Capture the cell that displays the provided text and extract its (x, y) central coordinate. 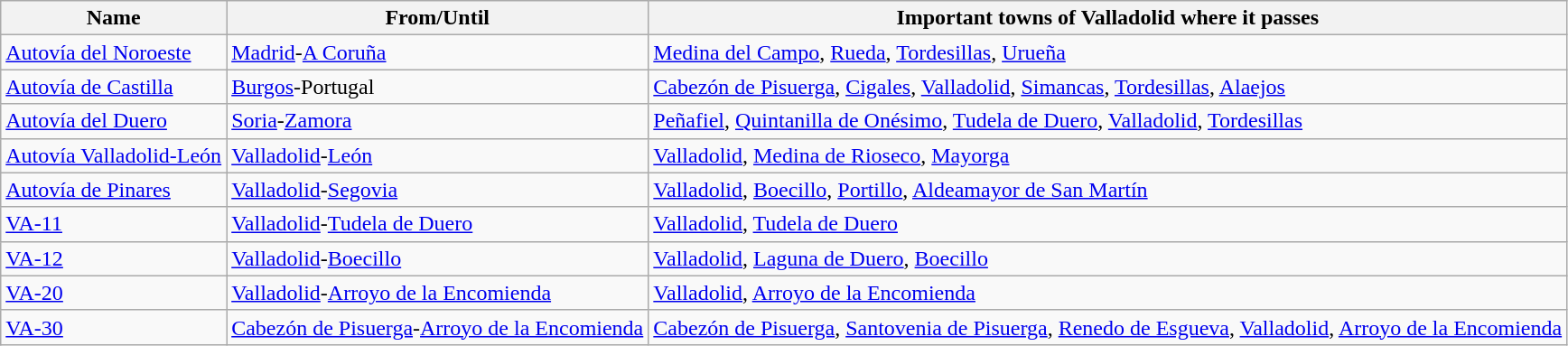
Name (114, 18)
VA-20 (114, 293)
Valladolid, Laguna de Duero, Boecillo (1107, 258)
Medina del Campo, Rueda, Tordesillas, Urueña (1107, 52)
Valladolid, Tudela de Duero (1107, 224)
Valladolid-Arroyo de la Encomienda (437, 293)
Cabezón de Pisuerga-Arroyo de la Encomienda (437, 327)
Valladolid-Boecillo (437, 258)
Valladolid-León (437, 155)
Madrid-A Coruña (437, 52)
VA-11 (114, 224)
Peñafiel, Quintanilla de Onésimo, Tudela de Duero, Valladolid, Tordesillas (1107, 121)
Autovía Valladolid-León (114, 155)
VA-30 (114, 327)
VA-12 (114, 258)
Valladolid, Arroyo de la Encomienda (1107, 293)
From/Until (437, 18)
Autovía de Pinares (114, 190)
Autovía del Duero (114, 121)
Autovía del Noroeste (114, 52)
Valladolid-Segovia (437, 190)
Autovía de Castilla (114, 87)
Burgos-Portugal (437, 87)
Cabezón de Pisuerga, Cigales, Valladolid, Simancas, Tordesillas, Alaejos (1107, 87)
Valladolid, Boecillo, Portillo, Aldeamayor de San Martín (1107, 190)
Cabezón de Pisuerga, Santovenia de Pisuerga, Renedo de Esgueva, Valladolid, Arroyo de la Encomienda (1107, 327)
Soria-Zamora (437, 121)
Valladolid, Medina de Rioseco, Mayorga (1107, 155)
Important towns of Valladolid where it passes (1107, 18)
Valladolid-Tudela de Duero (437, 224)
